Return the (X, Y) coordinate for the center point of the cell that contains the specified text.  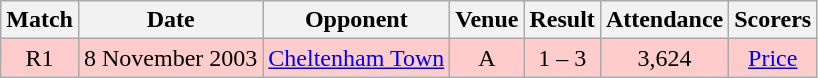
Attendance (664, 20)
1 – 3 (562, 58)
Scorers (773, 20)
Match (40, 20)
Venue (487, 20)
Result (562, 20)
A (487, 58)
Opponent (356, 20)
Price (773, 58)
R1 (40, 58)
8 November 2003 (170, 58)
Cheltenham Town (356, 58)
Date (170, 20)
3,624 (664, 58)
